Capture the cell that displays the provided text and extract its [X, Y] central coordinate. 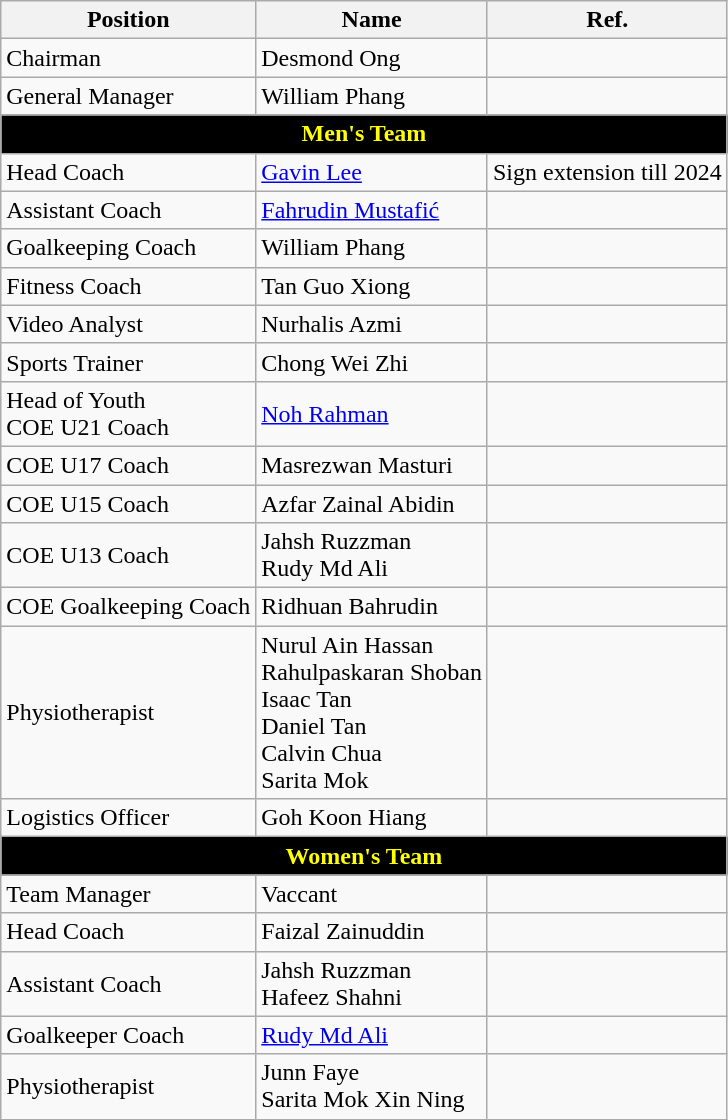
Masrezwan Masturi [372, 465]
Azfar Zainal Abidin [372, 503]
Video Analyst [128, 324]
Rudy Md Ali [372, 1035]
Jahsh Ruzzman Hafeez Shahni [372, 984]
Goh Koon Hiang [372, 818]
Gavin Lee [372, 172]
Ref. [607, 20]
Sign extension till 2024 [607, 172]
Vaccant [372, 894]
Nurul Ain Hassan Rahulpaskaran Shoban Isaac Tan Daniel Tan Calvin Chua Sarita Mok [372, 712]
Faizal Zainuddin [372, 932]
Fahrudin Mustafić [372, 210]
Nurhalis Azmi [372, 324]
Ridhuan Bahrudin [372, 607]
Chong Wei Zhi [372, 362]
General Manager [128, 96]
Logistics Officer [128, 818]
Head of Youth COE U21 Coach [128, 414]
Noh Rahman [372, 414]
Sports Trainer [128, 362]
COE U13 Coach [128, 556]
Junn Faye Sarita Mok Xin Ning [372, 1086]
Tan Guo Xiong [372, 286]
Name [372, 20]
Desmond Ong [372, 58]
COE U17 Coach [128, 465]
Chairman [128, 58]
Team Manager [128, 894]
Women's Team [364, 856]
COE Goalkeeping Coach [128, 607]
Fitness Coach [128, 286]
Men's Team [364, 134]
COE U15 Coach [128, 503]
Jahsh Ruzzman Rudy Md Ali [372, 556]
Position [128, 20]
Goalkeeping Coach [128, 248]
Goalkeeper Coach [128, 1035]
